For the text-containing cell, return its midpoint in [x, y] coordinate format. 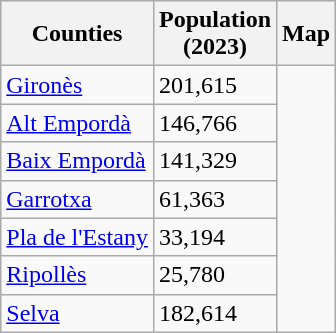
Baix Empordà [78, 161]
182,614 [214, 313]
Counties [78, 34]
Garrotxa [78, 199]
Ripollès [78, 275]
33,194 [214, 237]
61,363 [214, 199]
Gironès [78, 85]
Alt Empordà [78, 123]
Population(2023) [214, 34]
141,329 [214, 161]
25,780 [214, 275]
Pla de l'Estany [78, 237]
Map [306, 34]
201,615 [214, 85]
Selva [78, 313]
146,766 [214, 123]
